Extract the [X, Y] coordinate from the center of the cell holding the provided text.  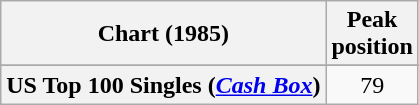
Chart (1985) [164, 34]
Peakposition [372, 34]
US Top 100 Singles (Cash Box) [164, 85]
79 [372, 85]
